Return the (X, Y) coordinate for the center point of the cell that contains the specified text.  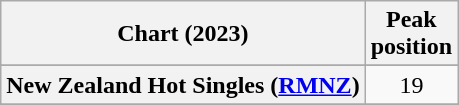
Peakposition (411, 34)
New Zealand Hot Singles (RMNZ) (183, 85)
19 (411, 85)
Chart (2023) (183, 34)
